Determine the (x, y) coordinate at the center of the cell enclosing the given text.  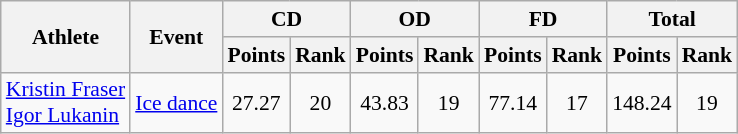
CD (286, 19)
Total (672, 19)
20 (320, 102)
77.14 (513, 102)
Kristin FraserIgor Lukanin (66, 102)
17 (578, 102)
Ice dance (176, 102)
OD (415, 19)
Athlete (66, 36)
27.27 (256, 102)
Event (176, 36)
FD (543, 19)
43.83 (385, 102)
148.24 (642, 102)
